Return the [x, y] coordinate for the center point of the cell that contains the specified text.  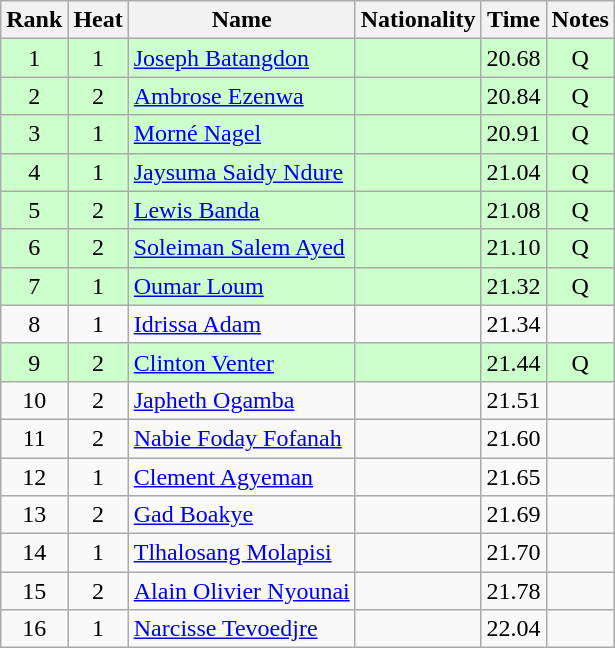
Idrissa Adam [242, 324]
21.04 [514, 172]
14 [34, 553]
Heat [98, 20]
21.34 [514, 324]
Morné Nagel [242, 134]
Tlhalosang Molapisi [242, 553]
5 [34, 210]
Clinton Venter [242, 362]
7 [34, 286]
11 [34, 438]
Time [514, 20]
Clement Agyeman [242, 477]
21.08 [514, 210]
16 [34, 629]
21.51 [514, 400]
Jaysuma Saidy Ndure [242, 172]
Notes [580, 20]
13 [34, 515]
20.84 [514, 96]
Alain Olivier Nyounai [242, 591]
20.68 [514, 58]
21.60 [514, 438]
Japheth Ogamba [242, 400]
Rank [34, 20]
10 [34, 400]
Ambrose Ezenwa [242, 96]
9 [34, 362]
21.32 [514, 286]
12 [34, 477]
Lewis Banda [242, 210]
Joseph Batangdon [242, 58]
Nationality [418, 20]
4 [34, 172]
21.10 [514, 248]
Nabie Foday Fofanah [242, 438]
3 [34, 134]
Narcisse Tevoedjre [242, 629]
22.04 [514, 629]
15 [34, 591]
20.91 [514, 134]
8 [34, 324]
21.65 [514, 477]
6 [34, 248]
Oumar Loum [242, 286]
Gad Boakye [242, 515]
21.78 [514, 591]
Soleiman Salem Ayed [242, 248]
21.70 [514, 553]
Name [242, 20]
21.69 [514, 515]
21.44 [514, 362]
